Search for the cell housing the specified text and yield its [X, Y] center coordinate. 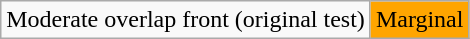
Marginal [420, 20]
Moderate overlap front (original test) [186, 20]
